Output the (X, Y) coordinate of the center of the cell containing the given text.  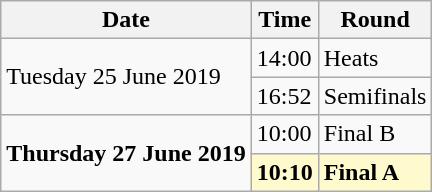
Semifinals (375, 96)
14:00 (284, 58)
Tuesday 25 June 2019 (126, 77)
16:52 (284, 96)
Final A (375, 172)
Date (126, 20)
Time (284, 20)
10:10 (284, 172)
Round (375, 20)
Final B (375, 134)
Thursday 27 June 2019 (126, 153)
Heats (375, 58)
10:00 (284, 134)
